Pinpoint the cell where the given text exists, returning its [X, Y] midpoint coordinate. 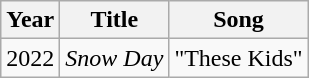
Snow Day [114, 58]
"These Kids" [238, 58]
Year [30, 20]
Song [238, 20]
2022 [30, 58]
Title [114, 20]
